Search for the cell housing the specified text and yield its (X, Y) center coordinate. 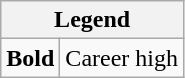
Career high (122, 58)
Bold (30, 58)
Legend (92, 20)
